Capture the cell that displays the provided text and extract its [X, Y] central coordinate. 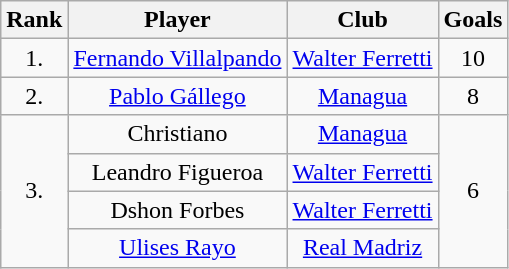
Pablo Gállego [178, 96]
Ulises Rayo [178, 248]
Club [362, 20]
Fernando Villalpando [178, 58]
Christiano [178, 134]
8 [473, 96]
Rank [34, 20]
Dshon Forbes [178, 210]
2. [34, 96]
Real Madriz [362, 248]
6 [473, 191]
10 [473, 58]
Goals [473, 20]
3. [34, 191]
Leandro Figueroa [178, 172]
Player [178, 20]
1. [34, 58]
